Find where the given text appears and provide that cell's center as [X, Y] coordinate. 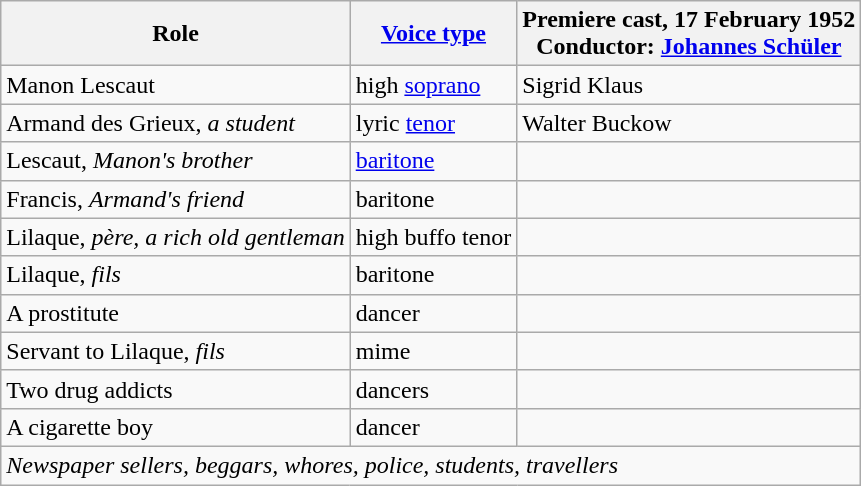
Role [176, 34]
dancers [434, 389]
mime [434, 351]
Premiere cast, 17 February 1952Conductor: Johannes Schüler [689, 34]
Two drug addicts [176, 389]
Lilaque, père, a rich old gentleman [176, 237]
A cigarette boy [176, 427]
Sigrid Klaus [689, 85]
lyric tenor [434, 123]
Armand des Grieux, a student [176, 123]
Servant to Lilaque, fils [176, 351]
Manon Lescaut [176, 85]
Newspaper sellers, beggars, whores, police, students, travellers [431, 465]
Lescaut, Manon's brother [176, 161]
Lilaque, fils [176, 275]
Voice type [434, 34]
Francis, Armand's friend [176, 199]
high buffo tenor [434, 237]
high soprano [434, 85]
A prostitute [176, 313]
Walter Buckow [689, 123]
